Extract the (x, y) coordinate from the center of the cell holding the provided text.  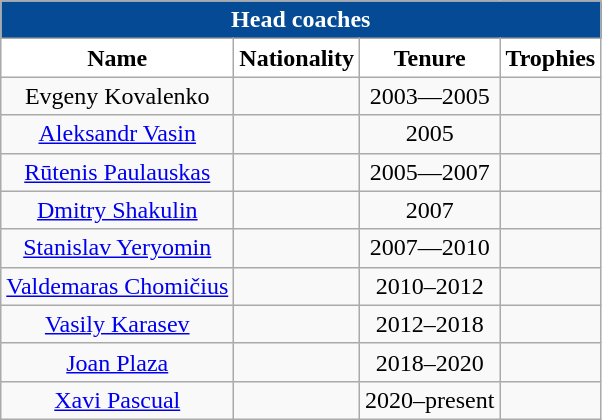
Nationality (297, 58)
2020–present (430, 400)
2005 (430, 134)
Evgeny Kovalenko (118, 96)
Xavi Pascual (118, 400)
Tenure (430, 58)
Dmitry Shakulin (118, 210)
2003—2005 (430, 96)
2005—2007 (430, 172)
Vasily Karasev (118, 324)
Joan Plaza (118, 362)
2007—2010 (430, 248)
Rūtenis Paulauskas (118, 172)
Head coaches (301, 20)
Name (118, 58)
Trophies (550, 58)
Valdemaras Chomičius (118, 286)
Stanislav Yeryomin (118, 248)
2018–2020 (430, 362)
2010–2012 (430, 286)
Aleksandr Vasin (118, 134)
2012–2018 (430, 324)
2007 (430, 210)
